For the text-containing cell, return its midpoint in [x, y] coordinate format. 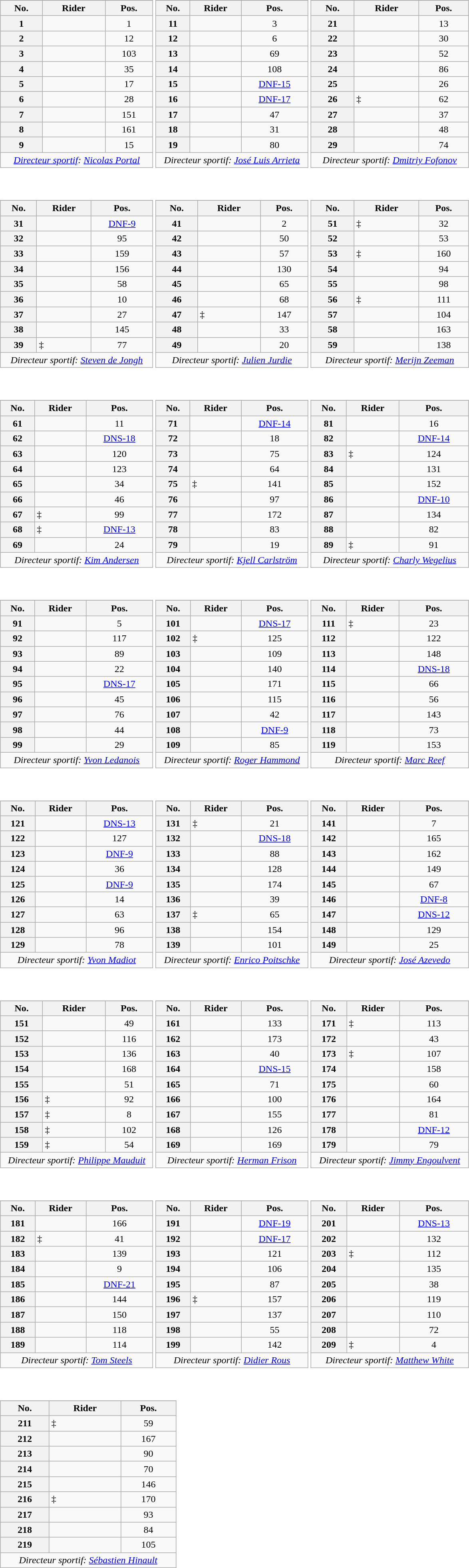
179 [328, 1145]
183 [18, 1254]
213 [25, 1454]
No. Rider Pos. 141 7 142 165 143 162 144 149 145 67 146 DNF-8 147 DNS-12 148 129 149 25 Directeur sportif: José Azevedo [390, 879]
61 [18, 423]
175 [328, 1084]
Directeur sportif: Yvon Ledanois [77, 760]
185 [18, 1284]
214 [25, 1469]
No. Rider Pos. 101 DNS-17 102 ‡ 125 103 109 104 140 105 171 106 115 107 42 108 DNF-9 109 85 Directeur sportif: Roger Hammond [232, 679]
170 [149, 1499]
219 [25, 1545]
90 [149, 1454]
No. Rider Pos. 51 ‡ 32 52 53 53 ‡ 160 54 94 55 98 56 ‡ 111 57 104 58 163 59 138 Directeur sportif: Merijn Zeeman [390, 279]
206 [328, 1299]
DNF-15 [275, 84]
DNF-13 [119, 530]
194 [173, 1269]
50 [284, 239]
204 [328, 1269]
188 [18, 1330]
No. Rider Pos. 201 DNS-13 202 132 203 ‡ 112 204 135 205 38 206 119 207 110 208 72 209 ‡ 4 Directeur sportif: Matthew White [390, 1279]
DNF-19 [275, 1223]
Directeur sportif: Roger Hammond [232, 760]
193 [173, 1254]
178 [328, 1130]
191 [173, 1223]
130 [284, 269]
182 [18, 1238]
DNF-10 [434, 499]
160 [444, 254]
218 [25, 1530]
198 [173, 1330]
30 [444, 38]
Directeur sportif: Nicolas Portal [77, 160]
184 [18, 1269]
DNF-12 [434, 1130]
209 [328, 1345]
215 [25, 1484]
199 [173, 1345]
Directeur sportif: Matthew White [390, 1360]
196 [173, 1299]
186 [18, 1299]
197 [173, 1315]
207 [328, 1315]
DNS-12 [434, 914]
DNS-15 [275, 1069]
Directeur sportif: Steven de Jongh [77, 360]
20 [284, 345]
No. Rider Pos. 71 DNF-14 72 18 73 75 74 64 75 ‡ 141 76 97 77 172 78 83 79 19 Directeur sportif: Kjell Carlström [232, 479]
DNF-21 [120, 1284]
203 [328, 1254]
DNF-8 [434, 899]
181 [18, 1223]
Directeur sportif: José Azevedo [390, 960]
Directeur sportif: Kim Andersen [77, 560]
120 [119, 454]
150 [120, 1315]
Directeur sportif: Charly Wegelius [390, 560]
217 [25, 1515]
208 [328, 1330]
189 [18, 1345]
10 [122, 299]
No. Rider Pos. 131 ‡ 21 132 DNS-18 133 88 134 128 135 174 136 39 137 ‡ 65 138 154 139 101 Directeur sportif: Enrico Poitschke [232, 879]
202 [328, 1238]
Directeur sportif: Julien Jurdie [232, 360]
Directeur sportif: Yvon Madiot [77, 960]
211 [25, 1424]
Directeur sportif: Dmitriy Fofonov [390, 160]
60 [434, 1084]
Directeur sportif: Merijn Zeeman [390, 360]
80 [275, 145]
No. Rider Pos. 41 2 42 50 43 57 44 130 45 65 46 68 47 ‡ 147 48 33 49 20 Directeur sportif: Julien Jurdie [232, 279]
192 [173, 1238]
Directeur sportif: Didier Rous [232, 1360]
187 [18, 1315]
201 [328, 1223]
110 [434, 1315]
Directeur sportif: José Luis Arrieta [232, 160]
177 [328, 1115]
176 [328, 1099]
Directeur sportif: Jimmy Engoulvent [390, 1160]
Directeur sportif: Marc Reef [390, 760]
Directeur sportif: Philippe Mauduit [77, 1160]
Directeur sportif: Sébastien Hinault [88, 1560]
No. Rider Pos. 171 ‡ 113 172 43 173 ‡ 107 174 158 175 60 176 164 177 81 178 DNF-12 179 79 Directeur sportif: Jimmy Engoulvent [390, 1079]
Directeur sportif: Kjell Carlström [232, 560]
100 [275, 1099]
140 [275, 669]
No. Rider Pos. 191 DNF-19 192 DNF-17 193 121 194 106 195 87 196 ‡ 157 197 137 198 55 199 142 Directeur sportif: Didier Rous [232, 1279]
No. Rider Pos. 111 ‡ 23 112 122 113 148 114 DNS-18 115 66 116 56 117 143 118 73 119 153 Directeur sportif: Marc Reef [390, 679]
No. Rider Pos. 161 133 162 173 163 40 164 DNS-15 165 71 166 100 167 155 168 126 169 169 Directeur sportif: Herman Frison [232, 1079]
40 [275, 1054]
No. Rider Pos. 81 16 82 DNF-14 83 ‡ 124 84 131 85 152 86 DNF-10 87 134 88 82 89 ‡ 91 Directeur sportif: Charly Wegelius [390, 479]
195 [173, 1284]
Directeur sportif: Enrico Poitschke [232, 960]
212 [25, 1439]
Directeur sportif: Herman Frison [232, 1160]
216 [25, 1499]
70 [149, 1469]
205 [328, 1284]
Directeur sportif: Tom Steels [77, 1360]
